Extract the [X, Y] coordinate from the center of the cell holding the provided text.  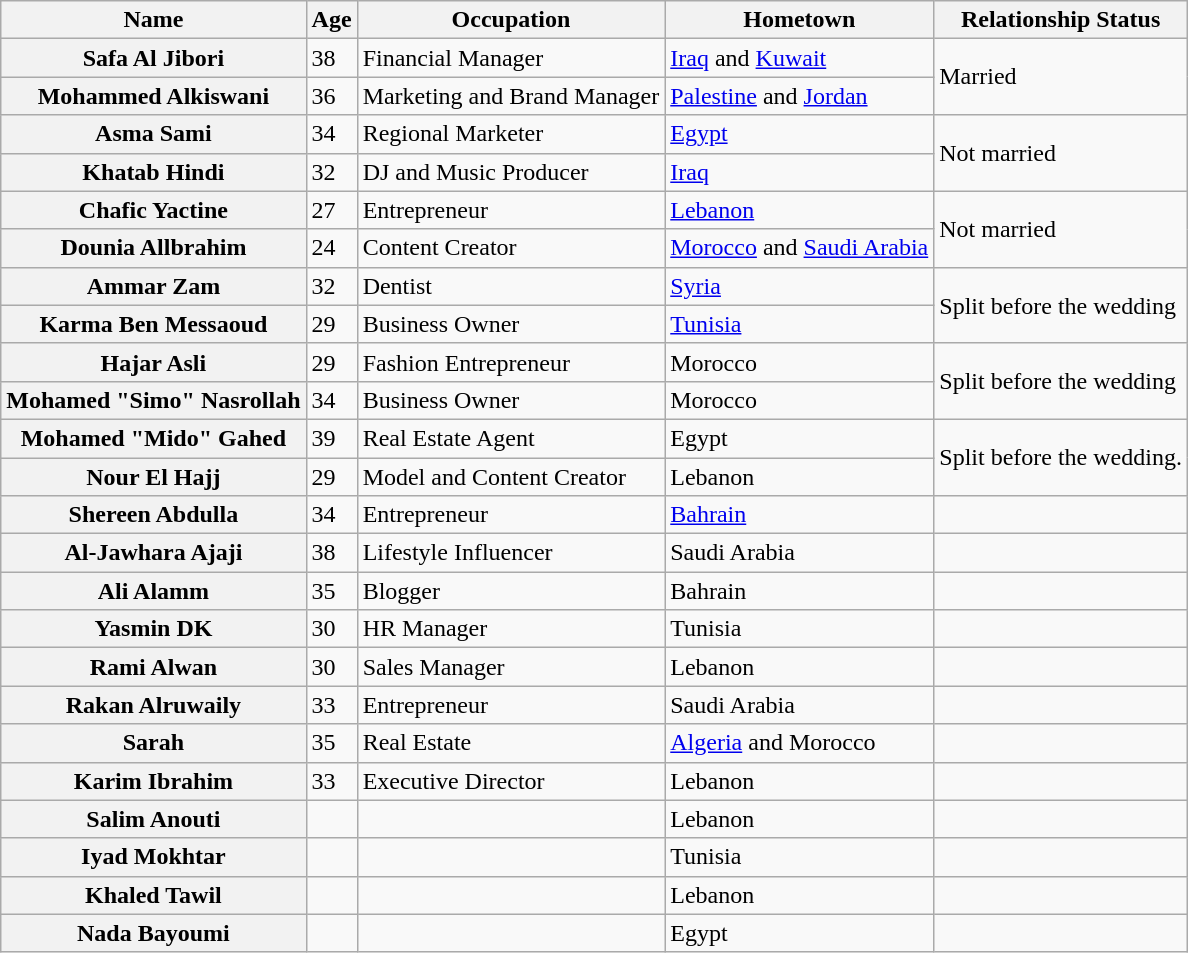
Khaled Tawil [154, 895]
Khatab Hindi [154, 172]
Name [154, 20]
Yasmin DK [154, 629]
Age [332, 20]
Relationship Status [1061, 20]
Morocco and Saudi Arabia [800, 248]
Real Estate Agent [511, 438]
Marketing and Brand Manager [511, 96]
Blogger [511, 591]
Rami Alwan [154, 667]
Chafic Yactine [154, 210]
Fashion Entrepreneur [511, 362]
Sales Manager [511, 667]
Shereen Abdulla [154, 515]
Sarah [154, 743]
DJ and Music Producer [511, 172]
Financial Manager [511, 58]
Mohamed "Simo" Nasrollah [154, 400]
Safa Al Jibori [154, 58]
Occupation [511, 20]
Regional Marketer [511, 134]
36 [332, 96]
Ammar Zam [154, 286]
Married [1061, 77]
Iraq [800, 172]
Dentist [511, 286]
24 [332, 248]
Algeria and Morocco [800, 743]
Iraq and Kuwait [800, 58]
Dounia Allbrahim [154, 248]
Real Estate [511, 743]
HR Manager [511, 629]
Salim Anouti [154, 819]
27 [332, 210]
Nour El Hajj [154, 477]
Hometown [800, 20]
Lifestyle Influencer [511, 553]
Content Creator [511, 248]
Split before the wedding. [1061, 457]
Mohamed "Mido" Gahed [154, 438]
39 [332, 438]
Al-Jawhara Ajaji [154, 553]
Nada Bayoumi [154, 933]
Executive Director [511, 781]
Asma Sami [154, 134]
Hajar Asli [154, 362]
Model and Content Creator [511, 477]
Mohammed Alkiswani [154, 96]
Karma Ben Messaoud [154, 324]
Rakan Alruwaily [154, 705]
Iyad Mokhtar [154, 857]
Ali Alamm [154, 591]
Karim Ibrahim [154, 781]
Palestine and Jordan [800, 96]
Syria [800, 286]
